Scan for the cell matching the given text and deliver its [x, y] coordinate at center. 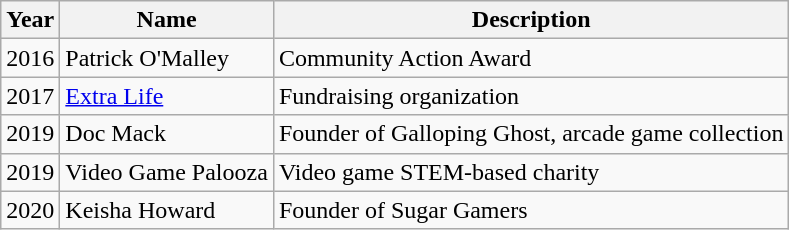
2020 [30, 210]
Video Game Palooza [167, 172]
Community Action Award [531, 58]
Year [30, 20]
Patrick O'Malley [167, 58]
2016 [30, 58]
Fundraising organization [531, 96]
2017 [30, 96]
Founder of Galloping Ghost, arcade game collection [531, 134]
Video game STEM-based charity [531, 172]
Founder of Sugar Gamers [531, 210]
Description [531, 20]
Extra Life [167, 96]
Name [167, 20]
Doc Mack [167, 134]
Keisha Howard [167, 210]
